Determine the (X, Y) coordinate at the center of the cell enclosing the given text.  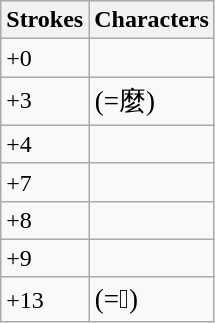
(=𪎰) (152, 299)
+4 (45, 144)
Characters (152, 20)
Strokes (45, 20)
(=麼) (152, 101)
+8 (45, 220)
+13 (45, 299)
+0 (45, 58)
+3 (45, 101)
+9 (45, 258)
+7 (45, 182)
